Scan for the cell matching the given text and deliver its [x, y] coordinate at center. 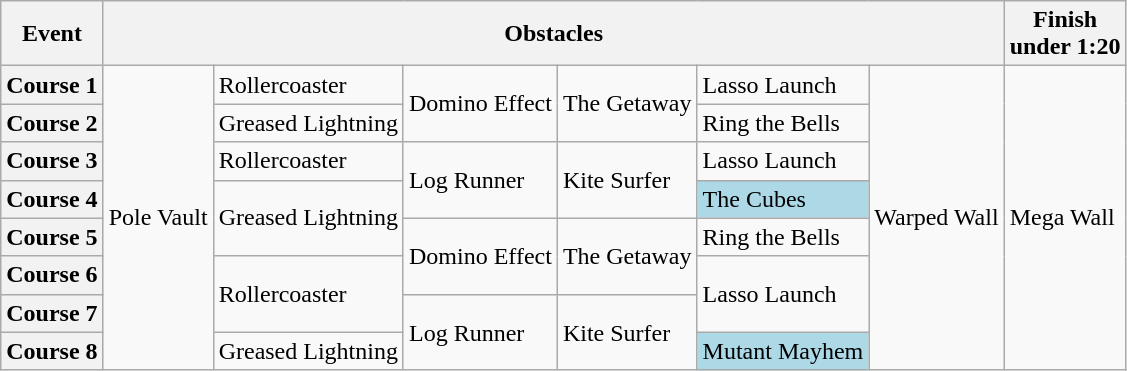
Finish under 1:20 [1065, 34]
Event [52, 34]
Course 5 [52, 237]
Warped Wall [936, 218]
The Cubes [783, 199]
Course 7 [52, 313]
Mutant Mayhem [783, 351]
Obstacles [554, 34]
Course 6 [52, 275]
Mega Wall [1065, 218]
Course 8 [52, 351]
Course 4 [52, 199]
Course 2 [52, 123]
Pole Vault [158, 218]
Course 3 [52, 161]
Course 1 [52, 85]
